Capture the cell that displays the provided text and extract its (X, Y) central coordinate. 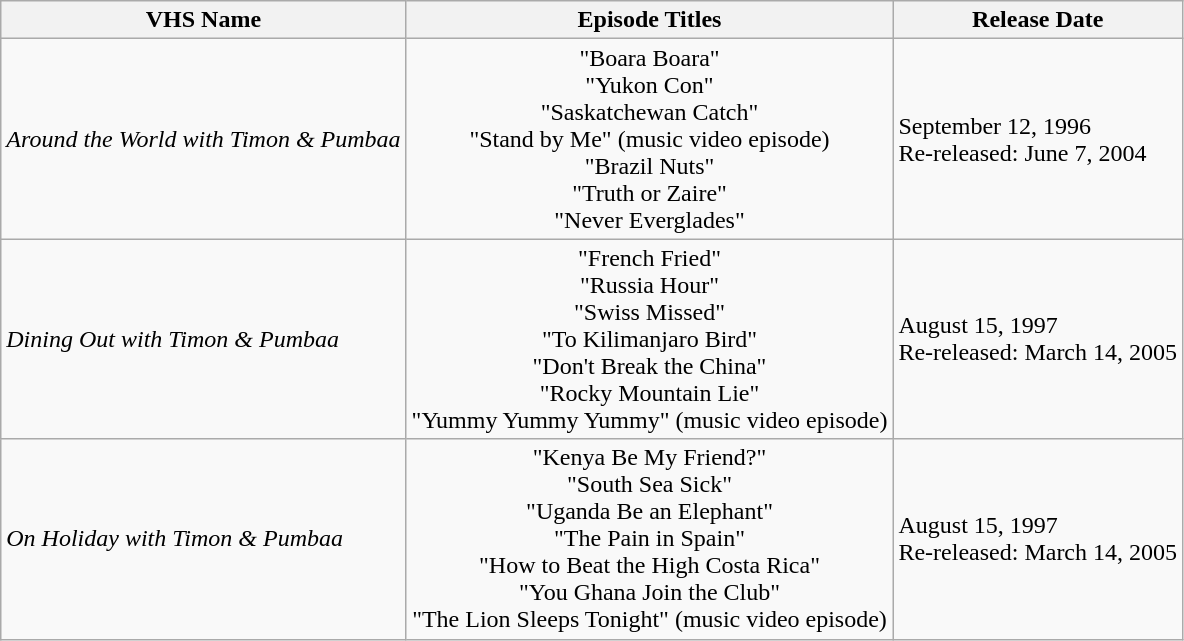
Around the World with Timon & Pumbaa (204, 139)
Episode Titles (650, 20)
September 12, 1996Re-released: June 7, 2004 (1038, 139)
"French Fried""Russia Hour""Swiss Missed""To Kilimanjaro Bird""Don't Break the China""Rocky Mountain Lie""Yummy Yummy Yummy" (music video episode) (650, 339)
On Holiday with Timon & Pumbaa (204, 539)
Dining Out with Timon & Pumbaa (204, 339)
"Boara Boara""Yukon Con""Saskatchewan Catch""Stand by Me" (music video episode)"Brazil Nuts""Truth or Zaire""Never Everglades" (650, 139)
Release Date (1038, 20)
VHS Name (204, 20)
